From the cell containing the given text, extract its center point as (X, Y) coordinate. 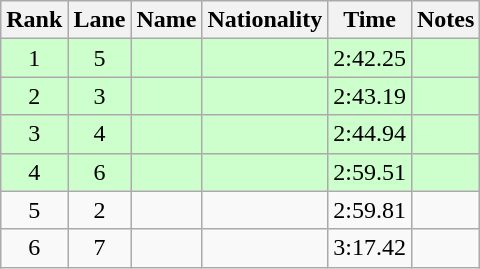
2:42.25 (370, 58)
1 (34, 58)
Lane (100, 20)
7 (100, 248)
2:59.81 (370, 210)
3:17.42 (370, 248)
2:59.51 (370, 172)
Nationality (265, 20)
Name (166, 20)
Notes (445, 20)
2:44.94 (370, 134)
Rank (34, 20)
2:43.19 (370, 96)
Time (370, 20)
